Find where the given text appears and provide that cell's center as [X, Y] coordinate. 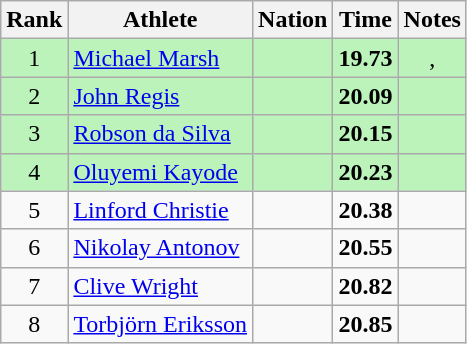
20.38 [366, 210]
Rank [34, 20]
1 [34, 58]
John Regis [160, 96]
20.15 [366, 134]
4 [34, 172]
20.55 [366, 248]
7 [34, 286]
Clive Wright [160, 286]
20.82 [366, 286]
6 [34, 248]
20.85 [366, 324]
Time [366, 20]
Nation [293, 20]
3 [34, 134]
20.23 [366, 172]
8 [34, 324]
, [432, 58]
19.73 [366, 58]
Oluyemi Kayode [160, 172]
5 [34, 210]
Robson da Silva [160, 134]
Torbjörn Eriksson [160, 324]
Notes [432, 20]
20.09 [366, 96]
Nikolay Antonov [160, 248]
Athlete [160, 20]
Linford Christie [160, 210]
Michael Marsh [160, 58]
2 [34, 96]
